Provide the [x, y] coordinate of the cell's center where the given text is located.  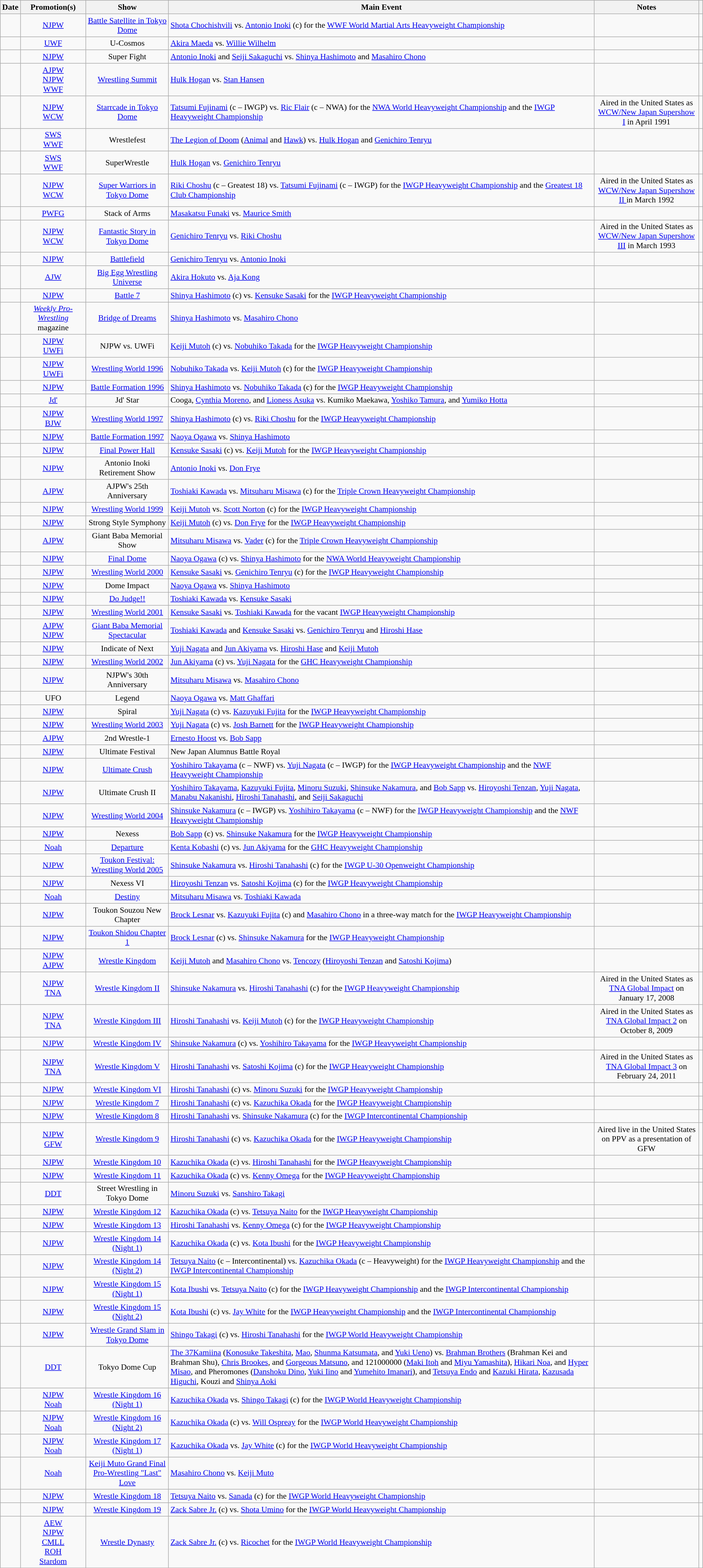
Battle Formation 1997 [127, 437]
Notes [646, 7]
Minoru Suzuki vs. Sanshiro Takagi [382, 1194]
Stack of Arms [127, 213]
Kota Ibushi (c) vs. Jay White for the IWGP Heavyweight Championship and the IWGP Intercontinental Championship [382, 1312]
Kensuke Sasaki (c) vs. Keiji Mutoh for the IWGP Heavyweight Championship [382, 450]
Aired in the United States as WCW/New Japan Supershow III in March 1993 [646, 236]
New Japan Alumnus Battle Royal [382, 752]
Tetsuya Naito vs. Sanada (c) for the IWGP World Heavyweight Championship [382, 1496]
Hiroshi Tanahashi vs. Shinsuke Nakamura (c) for the IWGP Intercontinental Championship [382, 1116]
Show [127, 7]
Wrestle Kingdom III [127, 1021]
Masakatsu Funaki vs. Maurice Smith [382, 213]
Wrestle Kingdom 14 (Night 1) [127, 1243]
Starrcade in Tokyo Dome [127, 112]
Shinsuke Nakamura vs. Hiroshi Tanahashi (c) for the IWGP U-30 Openweight Championship [382, 865]
Aired in the United States as TNA Global Impact 3 on February 24, 2011 [646, 1067]
NJPWBJW [53, 418]
Antonio Inoki and Seiji Sakaguchi vs. Shinya Hashimoto and Masahiro Chono [382, 57]
Battle Formation 1996 [127, 387]
UFO [53, 698]
Akira Maeda vs. Willie Wilhelm [382, 43]
Kensuke Sasaki vs. Toshiaki Kawada for the vacant IWGP Heavyweight Championship [382, 613]
Wrestle Dynasty [127, 1542]
Masahiro Chono vs. Keiji Muto [382, 1473]
Jun Akiyama (c) vs. Yuji Nagata for the GHC Heavyweight Championship [382, 662]
Aired in the United States as TNA Global Impact on January 17, 2008 [646, 988]
Kota Ibushi vs. Tetsuya Naito (c) for the IWGP Heavyweight Championship and the IWGP Intercontinental Championship [382, 1289]
Brock Lesnar (c) vs. Shinsuke Nakamura for the IWGP Heavyweight Championship [382, 938]
Wrestle Kingdom VI [127, 1090]
Shinsuke Nakamura vs. Hiroshi Tanahashi (c) for the IWGP Heavyweight Championship [382, 988]
Wrestling World 2000 [127, 572]
Toshiaki Kawada vs. Mitsuharu Misawa (c) for the Triple Crown Heavyweight Championship [382, 491]
Wrestle Kingdom [127, 960]
Wrestle Kingdom 10 [127, 1162]
Wrestle Kingdom 11 [127, 1176]
Aired in the United States as TNA Global Impact 2 on October 8, 2009 [646, 1021]
Aired live in the United States on PPV as a presentation of GFW [646, 1140]
Mitsuharu Misawa vs. Masahiro Chono [382, 680]
Wrestling Summit [127, 79]
Tokyo Dome Cup [127, 1367]
Legend [127, 698]
AJPW's 25th Anniversary [127, 491]
Wrestlefest [127, 139]
Toshiaki Kawada vs. Kensuke Sasaki [382, 599]
Wrestle Kingdom IV [127, 1044]
Keiji Mutoh (c) vs. Nobuhiko Takada for the IWGP Heavyweight Championship [382, 346]
Dome Impact [127, 586]
Hulk Hogan vs. Stan Hansen [382, 79]
Wrestle Kingdom 16 (Night 1) [127, 1400]
U-Cosmos [127, 43]
Ernesto Hoost vs. Bob Sapp [382, 738]
NJPW vs. UWFi [127, 346]
Wrestle Kingdom 18 [127, 1496]
Hiroshi Tanahashi vs. Kenny Omega (c) for the IWGP Heavyweight Championship [382, 1225]
Ultimate Crush [127, 770]
Shinya Hashimoto vs. Nobuhiko Takada (c) for the IWGP Heavyweight Championship [382, 387]
Yoshihiro Takayama (c – NWF) vs. Yuji Nagata (c – IWGP) for the IWGP Heavyweight Championship and the NWF Heavyweight Championship [382, 770]
NJPW's 30th Anniversary [127, 680]
Street Wrestling in Tokyo Dome [127, 1194]
Hiroshi Tanahashi (c) vs. Minoru Suzuki for the IWGP Heavyweight Championship [382, 1090]
Fantastic Story in Tokyo Dome [127, 236]
The Legion of Doom (Animal and Hawk) vs. Hulk Hogan and Genichiro Tenryu [382, 139]
Ultimate Crush II [127, 792]
Weekly Pro-Wrestling magazine [53, 319]
Wrestle Kingdom 15 (Night 1) [127, 1289]
Keiji Muto Grand Final Pro-Wrestling "Last" Love [127, 1473]
Yuji Nagata (c) vs. Kazuyuki Fujita for the IWGP Heavyweight Championship [382, 711]
Main Event [382, 7]
Shinsuke Nakamura (c) vs. Yoshihiro Takayama for the IWGP Heavyweight Championship [382, 1044]
Giant Baba Memorial Spectacular [127, 630]
Wrestle Grand Slam in Tokyo Dome [127, 1334]
Genichiro Tenryu vs. Antonio Inoki [382, 259]
Wrestle Kingdom 17 (Night 1) [127, 1445]
AJW [53, 277]
Wrestling World 2001 [127, 613]
Bridge of Dreams [127, 319]
Toshiaki Kawada and Kensuke Sasaki vs. Genichiro Tenryu and Hiroshi Hase [382, 630]
Wrestling World 2003 [127, 725]
Mitsuharu Misawa vs. Toshiaki Kawada [382, 897]
Antonio Inoki Retirement Show [127, 468]
Wrestle Kingdom II [127, 988]
Spiral [127, 711]
Wrestle Kingdom 16 (Night 2) [127, 1423]
Kazuchika Okada vs. Jay White (c) for the IWGP World Heavyweight Championship [382, 1445]
Wrestle Kingdom 8 [127, 1116]
Kenta Kobashi (c) vs. Jun Akiyama for the GHC Heavyweight Championship [382, 847]
Indicate of Next [127, 648]
Brock Lesnar vs. Kazuyuki Fujita (c) and Masahiro Chono in a three-way match for the IWGP Heavyweight Championship [382, 915]
AJPWNJPW [53, 630]
Hiroshi Tanahashi vs. Keiji Mutoh (c) for the IWGP Heavyweight Championship [382, 1021]
Aired in the United States as WCW/New Japan Supershow II in March 1992 [646, 190]
NJPWAJPW [53, 960]
Shinya Hashimoto (c) vs. Kensuke Sasaki for the IWGP Heavyweight Championship [382, 295]
Toukon Souzou New Chapter [127, 915]
Super Warriors in Tokyo Dome [127, 190]
Zack Sabre Jr. (c) vs. Ricochet for the IWGP World Heavyweight Championship [382, 1542]
Big Egg Wrestling Universe [127, 277]
Shingo Takagi (c) vs. Hiroshi Tanahashi for the IWGP World Heavyweight Championship [382, 1334]
Shinsuke Nakamura (c – IWGP) vs. Yoshihiro Takayama (c – NWF) for the IWGP Heavyweight Championship and the NWF Heavyweight Championship [382, 816]
Nobuhiko Takada vs. Keiji Mutoh (c) for the IWGP Heavyweight Championship [382, 369]
Naoya Ogawa vs. Matt Ghaffari [382, 698]
Akira Hokuto vs. Aja Kong [382, 277]
Strong Style Symphony [127, 523]
UWF [53, 43]
Mitsuharu Misawa vs. Vader (c) for the Triple Crown Heavyweight Championship [382, 541]
Tatsumi Fujinami (c – IWGP) vs. Ric Flair (c – NWA) for the NWA World Heavyweight Championship and the IWGP Heavyweight Championship [382, 112]
Wrestle Kingdom 12 [127, 1212]
Antonio Inoki vs. Don Frye [382, 468]
AJPWNJPWWWF [53, 79]
Wrestle Kingdom 19 [127, 1510]
Wrestling World 2002 [127, 662]
Wrestle Kingdom 14 (Night 2) [127, 1266]
Destiny [127, 897]
Bob Sapp (c) vs. Shinsuke Nakamura for the IWGP Heavyweight Championship [382, 834]
Wrestling World 2004 [127, 816]
Hiroshi Tanahashi vs. Satoshi Kojima (c) for the IWGP Heavyweight Championship [382, 1067]
Hiroyoshi Tenzan vs. Satoshi Kojima (c) for the IWGP Heavyweight Championship [382, 884]
Keiji Mutoh vs. Scott Norton (c) for the IWGP Heavyweight Championship [382, 509]
Battle 7 [127, 295]
SuperWrestle [127, 163]
Giant Baba Memorial Show [127, 541]
Yuji Nagata (c) vs. Josh Barnett for the IWGP Heavyweight Championship [382, 725]
Wrestling World 1997 [127, 418]
Keiji Mutoh and Masahiro Chono vs. Tencozy (Hiroyoshi Tenzan and Satoshi Kojima) [382, 960]
Wrestle Kingdom 15 (Night 2) [127, 1312]
Kensuke Sasaki vs. Genichiro Tenryu (c) for the IWGP Heavyweight Championship [382, 572]
Kazuchika Okada (c) vs. Kota Ibushi for the IWGP Heavyweight Championship [382, 1243]
Nexess VI [127, 884]
Wrestling World 1996 [127, 369]
Battlefield [127, 259]
Shinya Hashimoto vs. Masahiro Chono [382, 319]
Zack Sabre Jr. (c) vs. Shota Umino for the IWGP World Heavyweight Championship [382, 1510]
Nexess [127, 834]
Kazuchika Okada (c) vs. Tetsuya Naito for the IWGP Heavyweight Championship [382, 1212]
Jd' [53, 400]
Cooga, Cynthia Moreno, and Lioness Asuka vs. Kumiko Maekawa, Yoshiko Tamura, and Yumiko Hotta [382, 400]
Ultimate Festival [127, 752]
Date [10, 7]
Aired in the United States as WCW/New Japan Supershow I in April 1991 [646, 112]
Kazuchika Okada (c) vs. Hiroshi Tanahashi for the IWGP Heavyweight Championship [382, 1162]
Wrestle Kingdom V [127, 1067]
Yuji Nagata and Jun Akiyama vs. Hiroshi Hase and Keiji Mutoh [382, 648]
Wrestling World 1999 [127, 509]
Keiji Mutoh (c) vs. Don Frye for the IWGP Heavyweight Championship [382, 523]
Battle Satellite in Tokyo Dome [127, 25]
Wrestle Kingdom 9 [127, 1140]
Final Dome [127, 559]
Riki Choshu (c – Greatest 18) vs. Tatsumi Fujinami (c – IWGP) for the IWGP Heavyweight Championship and the Greatest 18 Club Championship [382, 190]
Wrestle Kingdom 7 [127, 1103]
Jd' Star [127, 400]
NJPWGFW [53, 1140]
Promotion(s) [53, 7]
Final Power Hall [127, 450]
Toukon Shidou Chapter 1 [127, 938]
Kazuchika Okada (c) vs. Will Ospreay for the IWGP World Heavyweight Championship [382, 1423]
PWFG [53, 213]
Do Judge!! [127, 599]
Hulk Hogan vs. Genichiro Tenryu [382, 163]
Kazuchika Okada vs. Shingo Takagi (c) for the IWGP World Heavyweight Championship [382, 1400]
Shota Chochishvili vs. Antonio Inoki (c) for the WWF World Martial Arts Heavyweight Championship [382, 25]
2nd Wrestle-1 [127, 738]
Toukon Festival: Wrestling World 2005 [127, 865]
Departure [127, 847]
Super Fight [127, 57]
Genichiro Tenryu vs. Riki Choshu [382, 236]
Kazuchika Okada (c) vs. Kenny Omega for the IWGP Heavyweight Championship [382, 1176]
Shinya Hashimoto (c) vs. Riki Choshu for the IWGP Heavyweight Championship [382, 418]
Wrestle Kingdom 13 [127, 1225]
Naoya Ogawa (c) vs. Shinya Hashimoto for the NWA World Heavyweight Championship [382, 559]
AEWNJPWCMLLROHStardom [53, 1542]
